Detect which cell encompasses the target text, then output its [x, y] center coordinate. 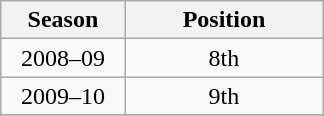
Position [224, 20]
9th [224, 96]
8th [224, 58]
2009–10 [63, 96]
Season [63, 20]
2008–09 [63, 58]
